Locate the cell with the specified text and output its [X, Y] center coordinate. 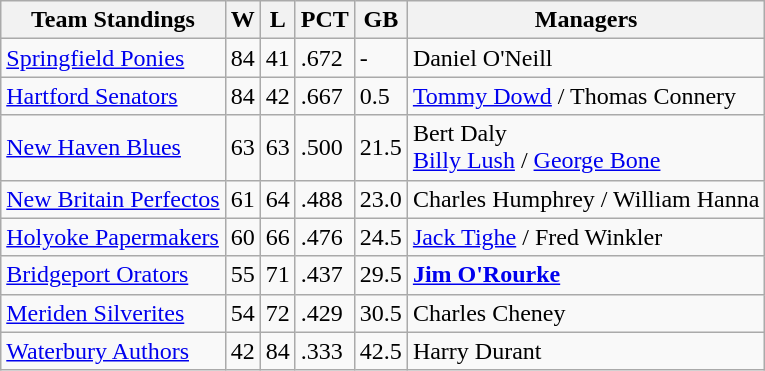
.667 [324, 96]
64 [278, 199]
Team Standings [113, 20]
Charles Humphrey / William Hanna [586, 199]
Waterbury Authors [113, 351]
.476 [324, 237]
60 [242, 237]
.429 [324, 313]
Bert Daly Billy Lush / George Bone [586, 148]
.437 [324, 275]
0.5 [380, 96]
41 [278, 58]
Jack Tighe / Fred Winkler [586, 237]
.672 [324, 58]
.500 [324, 148]
L [278, 20]
21.5 [380, 148]
30.5 [380, 313]
Managers [586, 20]
55 [242, 275]
Springfield Ponies [113, 58]
71 [278, 275]
Daniel O'Neill [586, 58]
- [380, 58]
Hartford Senators [113, 96]
29.5 [380, 275]
GB [380, 20]
New Haven Blues [113, 148]
Harry Durant [586, 351]
.333 [324, 351]
Bridgeport Orators [113, 275]
61 [242, 199]
72 [278, 313]
New Britain Perfectos [113, 199]
66 [278, 237]
Jim O'Rourke [586, 275]
Charles Cheney [586, 313]
PCT [324, 20]
.488 [324, 199]
Holyoke Papermakers [113, 237]
24.5 [380, 237]
Meriden Silverites [113, 313]
W [242, 20]
54 [242, 313]
23.0 [380, 199]
42.5 [380, 351]
Tommy Dowd / Thomas Connery [586, 96]
